Capture the cell that displays the provided text and extract its (X, Y) central coordinate. 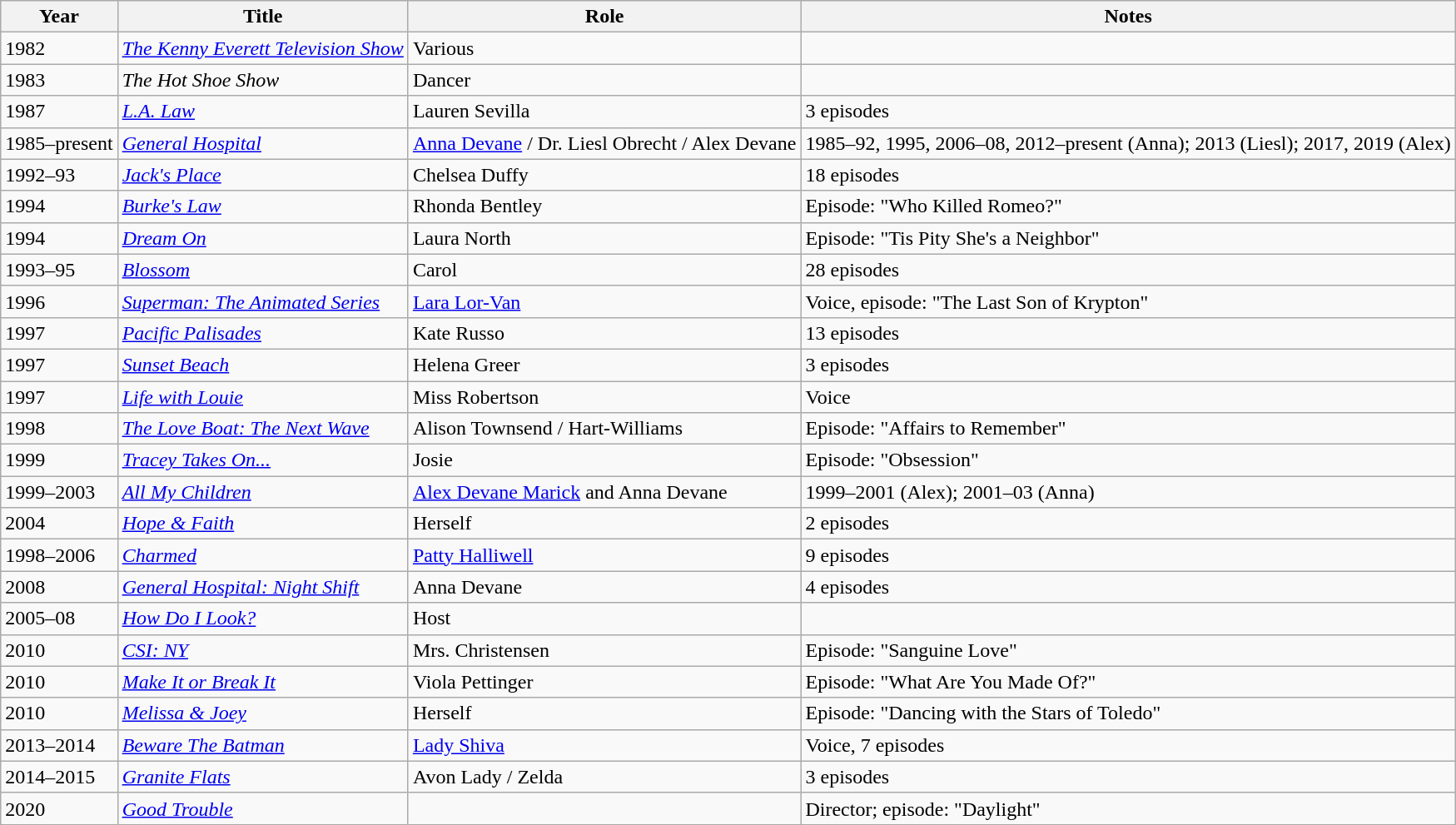
1999–2003 (59, 492)
Alison Townsend / Hart-Williams (604, 429)
2020 (59, 808)
Dancer (604, 80)
Episode: "Sanguine Love" (1128, 650)
Patty Halliwell (604, 555)
Beware The Batman (263, 745)
13 episodes (1128, 333)
All My Children (263, 492)
1992–93 (59, 175)
Hope & Faith (263, 524)
Notes (1128, 17)
2008 (59, 587)
9 episodes (1128, 555)
Voice (1128, 397)
Tracey Takes On... (263, 460)
Blossom (263, 270)
2014–2015 (59, 777)
1985–present (59, 143)
Mrs. Christensen (604, 650)
1987 (59, 112)
Avon Lady / Zelda (604, 777)
Episode: "Dancing with the Stars of Toledo" (1128, 713)
18 episodes (1128, 175)
Role (604, 17)
CSI: NY (263, 650)
1985–92, 1995, 2006–08, 2012–present (Anna); 2013 (Liesl); 2017, 2019 (Alex) (1128, 143)
Charmed (263, 555)
Superman: The Animated Series (263, 301)
Year (59, 17)
Life with Louie (263, 397)
1998 (59, 429)
Director; episode: "Daylight" (1128, 808)
Dream On (263, 238)
Alex Devane Marick and Anna Devane (604, 492)
Pacific Palisades (263, 333)
Chelsea Duffy (604, 175)
Josie (604, 460)
2 episodes (1128, 524)
Voice, episode: "The Last Son of Krypton" (1128, 301)
1993–95 (59, 270)
1982 (59, 48)
Lady Shiva (604, 745)
2005–08 (59, 619)
Episode: "What Are You Made Of?" (1128, 682)
Good Trouble (263, 808)
Sunset Beach (263, 365)
How Do I Look? (263, 619)
Episode: "Obsession" (1128, 460)
Laura North (604, 238)
4 episodes (1128, 587)
Episode: "Tis Pity She's a Neighbor" (1128, 238)
Carol (604, 270)
Lauren Sevilla (604, 112)
Anna Devane (604, 587)
Anna Devane / Dr. Liesl Obrecht / Alex Devane (604, 143)
Title (263, 17)
Viola Pettinger (604, 682)
1999–2001 (Alex); 2001–03 (Anna) (1128, 492)
Burke's Law (263, 206)
The Kenny Everett Television Show (263, 48)
Episode: "Affairs to Remember" (1128, 429)
Make It or Break It (263, 682)
The Hot Shoe Show (263, 80)
2004 (59, 524)
1998–2006 (59, 555)
Episode: "Who Killed Romeo?" (1128, 206)
Host (604, 619)
General Hospital (263, 143)
Lara Lor-Van (604, 301)
1996 (59, 301)
Melissa & Joey (263, 713)
General Hospital: Night Shift (263, 587)
1983 (59, 80)
L.A. Law (263, 112)
Rhonda Bentley (604, 206)
Helena Greer (604, 365)
1999 (59, 460)
Kate Russo (604, 333)
Jack's Place (263, 175)
2013–2014 (59, 745)
Miss Robertson (604, 397)
Voice, 7 episodes (1128, 745)
28 episodes (1128, 270)
The Love Boat: The Next Wave (263, 429)
Various (604, 48)
Granite Flats (263, 777)
